From the cell containing the given text, extract its center point as [x, y] coordinate. 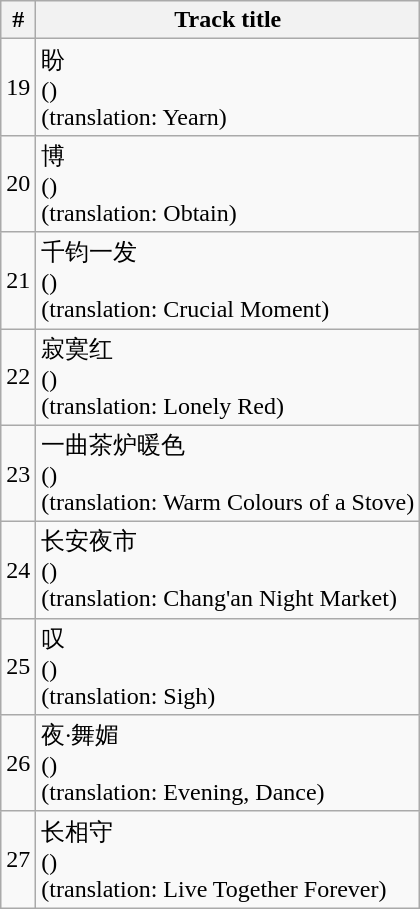
夜·舞媚()(translation: Evening, Dance) [228, 764]
博()(translation: Obtain) [228, 184]
盼()(translation: Yearn) [228, 88]
23 [18, 474]
24 [18, 570]
# [18, 20]
千钧一发()(translation: Crucial Moment) [228, 280]
一曲茶炉暖色()(translation: Warm Colours of a Stove) [228, 474]
21 [18, 280]
25 [18, 666]
叹()(translation: Sigh) [228, 666]
27 [18, 860]
Track title [228, 20]
寂寞红()(translation: Lonely Red) [228, 376]
长安夜市()(translation: Chang'an Night Market) [228, 570]
20 [18, 184]
长相守()(translation: Live Together Forever) [228, 860]
26 [18, 764]
19 [18, 88]
22 [18, 376]
